Identify which cell holds the provided text, then report its [X, Y] central coordinate. 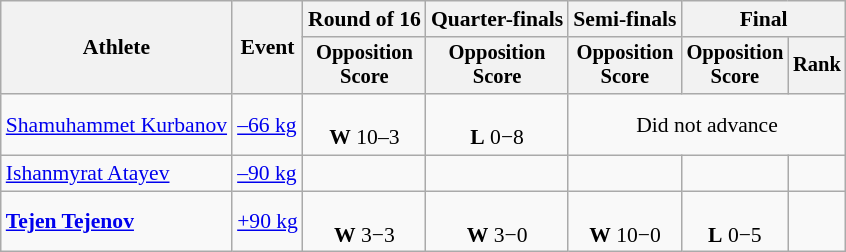
Tejen Tejenov [116, 222]
Round of 16 [364, 19]
Quarter-finals [497, 19]
+90 kg [268, 222]
Ishanmyrat Atayev [116, 174]
–66 kg [268, 124]
L 0−5 [736, 222]
Rank [817, 66]
L 0−8 [497, 124]
W 3−0 [497, 222]
–90 kg [268, 174]
W 3−3 [364, 222]
Event [268, 48]
Semi-finals [624, 19]
Final [764, 19]
Athlete [116, 48]
W 10−0 [624, 222]
W 10–3 [364, 124]
Did not advance [706, 124]
Shamuhammet Kurbanov [116, 124]
